Provide the (X, Y) coordinate of the cell's center where the given text is located.  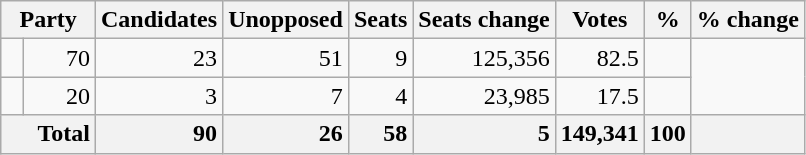
17.5 (600, 96)
5 (484, 134)
Seats change (484, 20)
23 (160, 58)
Seats (380, 20)
26 (286, 134)
% change (748, 20)
90 (160, 134)
149,341 (600, 134)
70 (59, 58)
Votes (600, 20)
4 (380, 96)
125,356 (484, 58)
Unopposed (286, 20)
9 (380, 58)
20 (59, 96)
Candidates (160, 20)
7 (286, 96)
Total (48, 134)
82.5 (600, 58)
58 (380, 134)
% (668, 20)
100 (668, 134)
Party (48, 20)
51 (286, 58)
3 (160, 96)
23,985 (484, 96)
